From the cell containing the given text, extract its center point as (X, Y) coordinate. 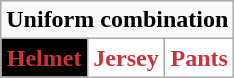
Helmet (44, 58)
Uniform combination (118, 20)
Pants (200, 58)
Jersey (126, 58)
